Return the [X, Y] coordinate for the center point of the cell that contains the specified text.  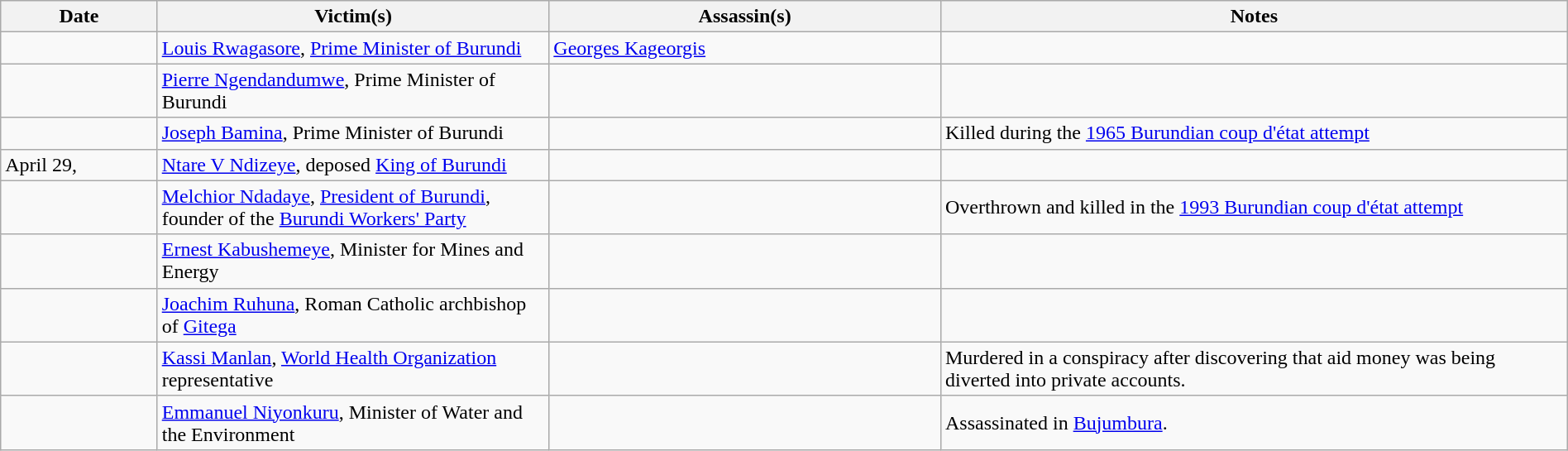
Killed during the 1965 Burundian coup d'état attempt [1254, 133]
Melchior Ndadaye, President of Burundi, founder of the Burundi Workers' Party [353, 207]
Kassi Manlan, World Health Organization representative [353, 369]
Ntare V Ndizeye, deposed King of Burundi [353, 165]
Victim(s) [353, 17]
April 29, [79, 165]
Joseph Bamina, Prime Minister of Burundi [353, 133]
Assassin(s) [745, 17]
Overthrown and killed in the 1993 Burundian coup d'état attempt [1254, 207]
Notes [1254, 17]
Date [79, 17]
Assassinated in Bujumbura. [1254, 422]
Joachim Ruhuna, Roman Catholic archbishop of Gitega [353, 314]
Murdered in a conspiracy after discovering that aid money was being diverted into private accounts. [1254, 369]
Louis Rwagasore, Prime Minister of Burundi [353, 48]
Emmanuel Niyonkuru, Minister of Water and the Environment [353, 422]
Pierre Ngendandumwe, Prime Minister of Burundi [353, 91]
Ernest Kabushemeye, Minister for Mines and Energy [353, 261]
Georges Kageorgis [745, 48]
